Pinpoint the cell where the given text exists, returning its [x, y] midpoint coordinate. 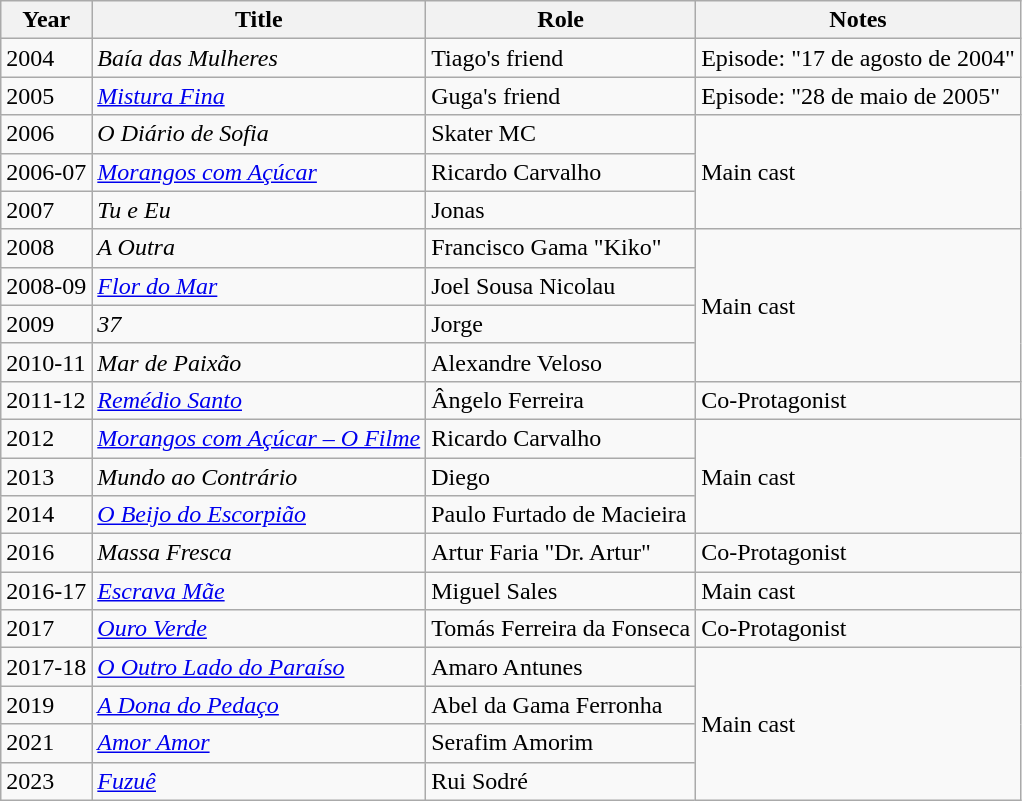
Guga's friend [561, 96]
Morangos com Açúcar [259, 172]
Joel Sousa Nicolau [561, 286]
2004 [46, 58]
2006-07 [46, 172]
Rui Sodré [561, 781]
Francisco Gama "Kiko" [561, 248]
2016-17 [46, 591]
Abel da Gama Ferronha [561, 705]
Massa Fresca [259, 553]
Episode: "28 de maio de 2005" [858, 96]
Fuzuê [259, 781]
Ângelo Ferreira [561, 400]
2019 [46, 705]
2005 [46, 96]
Episode: "17 de agosto de 2004" [858, 58]
2009 [46, 324]
Remédio Santo [259, 400]
2014 [46, 515]
2017 [46, 629]
Skater MC [561, 134]
Alexandre Veloso [561, 362]
Baía das Mulheres [259, 58]
2007 [46, 210]
37 [259, 324]
Notes [858, 20]
Amor Amor [259, 743]
Tu e Eu [259, 210]
Title [259, 20]
2006 [46, 134]
A Outra [259, 248]
Escrava Mãe [259, 591]
Jonas [561, 210]
Year [46, 20]
A Dona do Pedaço [259, 705]
2017-18 [46, 667]
Tomás Ferreira da Fonseca [561, 629]
Ouro Verde [259, 629]
Jorge [561, 324]
2008-09 [46, 286]
Flor do Mar [259, 286]
Mistura Fina [259, 96]
O Outro Lado do Paraíso [259, 667]
Miguel Sales [561, 591]
2021 [46, 743]
2012 [46, 438]
O Diário de Sofia [259, 134]
Tiago's friend [561, 58]
2010-11 [46, 362]
2023 [46, 781]
Diego [561, 477]
2008 [46, 248]
O Beijo do Escorpião [259, 515]
Mar de Paixão [259, 362]
Role [561, 20]
Serafim Amorim [561, 743]
Paulo Furtado de Macieira [561, 515]
Amaro Antunes [561, 667]
Morangos com Açúcar – O Filme [259, 438]
Artur Faria "Dr. Artur" [561, 553]
2013 [46, 477]
2011-12 [46, 400]
2016 [46, 553]
Mundo ao Contrário [259, 477]
